Capture the cell that displays the provided text and extract its [X, Y] central coordinate. 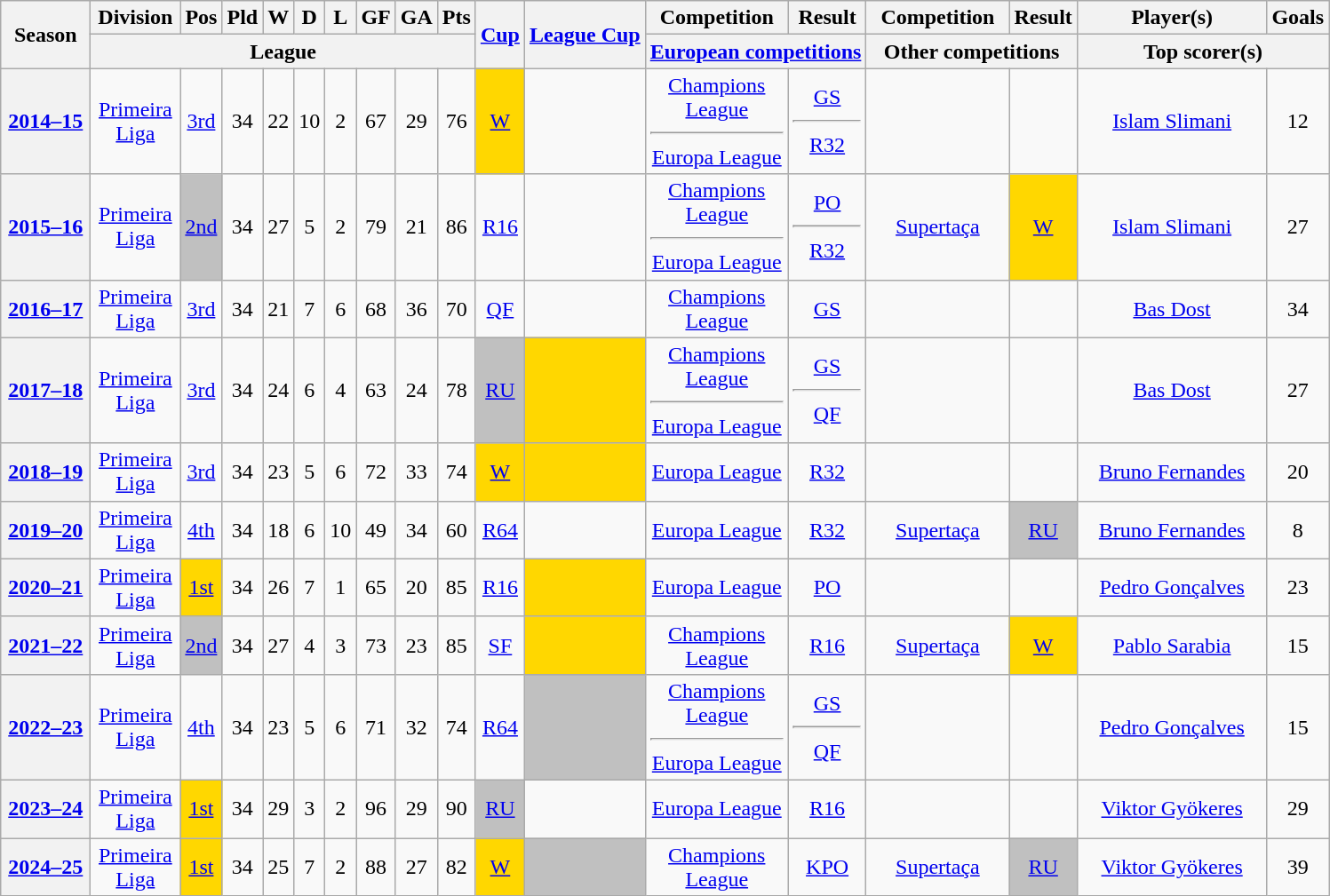
GSR32 [827, 121]
88 [376, 867]
Season [46, 35]
78 [457, 391]
79 [376, 227]
Cup [499, 35]
L [341, 18]
Pablo Sarabia [1172, 645]
2023–24 [46, 808]
82 [457, 867]
2020–21 [46, 588]
39 [1298, 867]
86 [457, 227]
67 [376, 121]
KPO [827, 867]
2019–20 [46, 529]
POR32 [827, 227]
2016–17 [46, 309]
D [309, 18]
Top scorer(s) [1203, 52]
GA [416, 18]
73 [376, 645]
2021–22 [46, 645]
36 [416, 309]
1 [341, 588]
Goals [1298, 18]
Pld [243, 18]
GS [827, 309]
PO [827, 588]
96 [376, 808]
Division [135, 18]
60 [457, 529]
League [283, 52]
25 [279, 867]
2015–16 [46, 227]
70 [457, 309]
QF [499, 309]
2024–25 [46, 867]
GF [376, 18]
8 [1298, 529]
European competitions [755, 52]
63 [376, 391]
Other competitions [972, 52]
72 [376, 472]
49 [376, 529]
Pos [201, 18]
2018–19 [46, 472]
Player(s) [1172, 18]
Pts [457, 18]
33 [416, 472]
32 [416, 726]
18 [279, 529]
22 [279, 121]
SF [499, 645]
League Cup [585, 35]
76 [457, 121]
90 [457, 808]
65 [376, 588]
2017–18 [46, 391]
68 [376, 309]
26 [279, 588]
12 [1298, 121]
71 [376, 726]
2014–15 [46, 121]
2022–23 [46, 726]
